For the text-containing cell, return its midpoint in [X, Y] coordinate format. 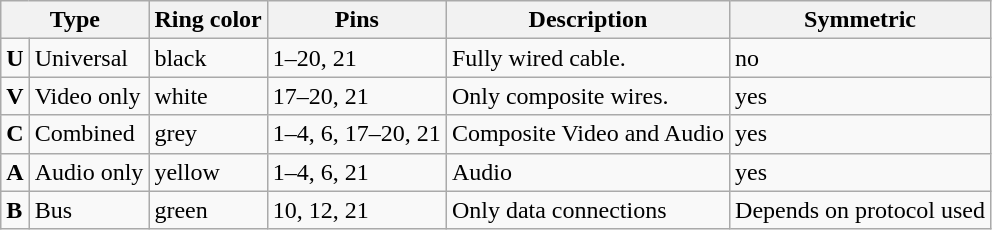
C [15, 134]
Type [75, 20]
black [208, 58]
white [208, 96]
Audio [588, 172]
Bus [89, 210]
Video only [89, 96]
1–4, 6, 17–20, 21 [356, 134]
17–20, 21 [356, 96]
Symmetric [860, 20]
1–4, 6, 21 [356, 172]
grey [208, 134]
no [860, 58]
Fully wired cable. [588, 58]
Only data connections [588, 210]
Audio only [89, 172]
Only composite wires. [588, 96]
Composite Video and Audio [588, 134]
1–20, 21 [356, 58]
Combined [89, 134]
yellow [208, 172]
Description [588, 20]
Universal [89, 58]
B [15, 210]
Pins [356, 20]
Ring color [208, 20]
green [208, 210]
U [15, 58]
Depends on protocol used [860, 210]
V [15, 96]
A [15, 172]
10, 12, 21 [356, 210]
